Find where the given text appears and provide that cell's center as (x, y) coordinate. 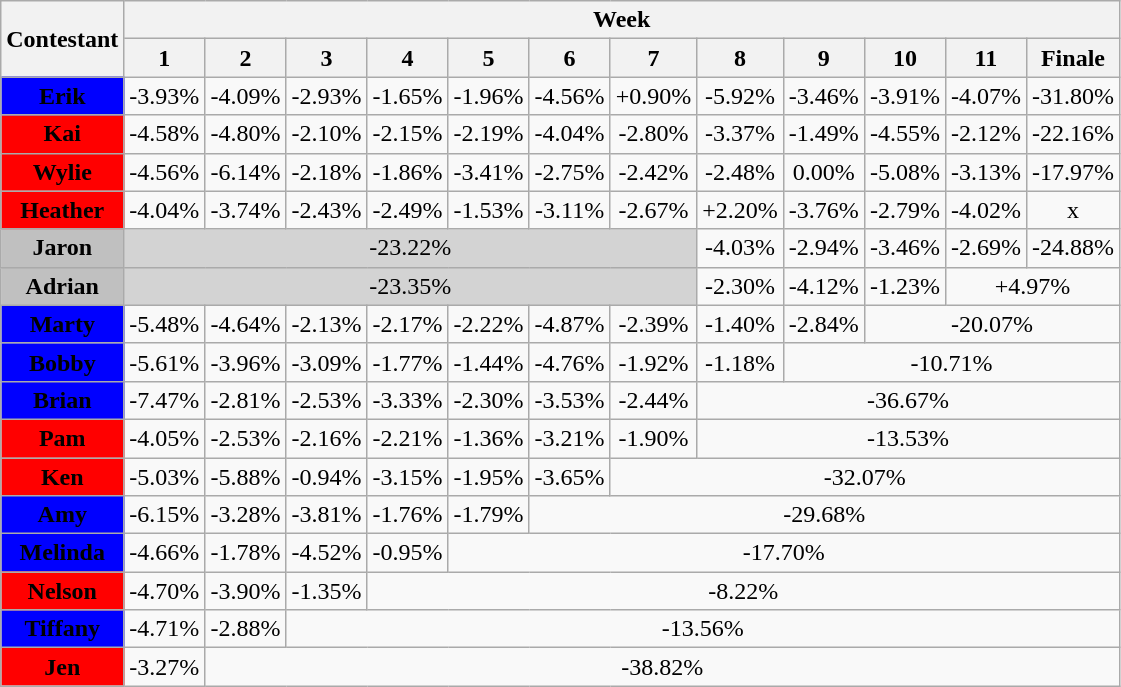
Melinda (62, 553)
-1.40% (740, 324)
-4.71% (164, 629)
-2.22% (488, 324)
-1.92% (654, 362)
-38.82% (662, 667)
-3.96% (246, 362)
-2.67% (654, 210)
-5.61% (164, 362)
5 (488, 58)
-4.12% (824, 286)
-3.91% (904, 96)
-2.17% (408, 324)
-3.65% (570, 477)
Marty (62, 324)
-1.76% (408, 515)
Nelson (62, 591)
-3.09% (326, 362)
-24.88% (1072, 248)
-3.90% (246, 591)
-3.28% (246, 515)
-6.15% (164, 515)
Week (622, 20)
-2.88% (246, 629)
+2.20% (740, 210)
-2.21% (408, 438)
0.00% (824, 172)
-3.13% (986, 172)
-23.35% (410, 286)
10 (904, 58)
x (1072, 210)
-3.11% (570, 210)
-2.81% (246, 400)
-7.47% (164, 400)
-2.10% (326, 134)
-5.48% (164, 324)
-2.48% (740, 172)
-3.41% (488, 172)
-3.27% (164, 667)
-8.22% (744, 591)
3 (326, 58)
-17.70% (784, 553)
-1.49% (824, 134)
-2.13% (326, 324)
-2.12% (986, 134)
Jaron (62, 248)
-4.76% (570, 362)
-1.35% (326, 591)
-2.43% (326, 210)
1 (164, 58)
7 (654, 58)
-2.19% (488, 134)
Pam (62, 438)
-3.74% (246, 210)
-5.88% (246, 477)
-3.33% (408, 400)
Finale (1072, 58)
Wylie (62, 172)
-4.64% (246, 324)
Erik (62, 96)
-2.80% (654, 134)
-2.18% (326, 172)
-1.53% (488, 210)
Heather (62, 210)
-4.02% (986, 210)
-1.79% (488, 515)
Bobby (62, 362)
-1.95% (488, 477)
-3.37% (740, 134)
-3.15% (408, 477)
-3.76% (824, 210)
-4.05% (164, 438)
-1.23% (904, 286)
2 (246, 58)
-29.68% (824, 515)
8 (740, 58)
-2.39% (654, 324)
Ken (62, 477)
-36.67% (908, 400)
Jen (62, 667)
Contestant (62, 39)
-1.96% (488, 96)
-13.56% (703, 629)
-5.92% (740, 96)
-2.93% (326, 96)
-5.03% (164, 477)
-1.44% (488, 362)
-1.77% (408, 362)
-22.16% (1072, 134)
-1.78% (246, 553)
9 (824, 58)
-4.66% (164, 553)
+4.97% (1032, 286)
-1.65% (408, 96)
4 (408, 58)
-3.93% (164, 96)
Adrian (62, 286)
6 (570, 58)
-4.58% (164, 134)
-0.95% (408, 553)
-20.07% (992, 324)
+0.90% (654, 96)
11 (986, 58)
-2.42% (654, 172)
-4.03% (740, 248)
-2.84% (824, 324)
-1.86% (408, 172)
-4.55% (904, 134)
-4.07% (986, 96)
-1.36% (488, 438)
-31.80% (1072, 96)
Kai (62, 134)
-17.97% (1072, 172)
Amy (62, 515)
-2.44% (654, 400)
-32.07% (864, 477)
-4.09% (246, 96)
-2.75% (570, 172)
-1.18% (740, 362)
-4.52% (326, 553)
Tiffany (62, 629)
-3.21% (570, 438)
-2.94% (824, 248)
-1.90% (654, 438)
-5.08% (904, 172)
-4.70% (164, 591)
-10.71% (951, 362)
-2.79% (904, 210)
-3.81% (326, 515)
Brian (62, 400)
-13.53% (908, 438)
-4.80% (246, 134)
-0.94% (326, 477)
-2.16% (326, 438)
-2.69% (986, 248)
-2.49% (408, 210)
-4.87% (570, 324)
-6.14% (246, 172)
-3.53% (570, 400)
-2.15% (408, 134)
-23.22% (410, 248)
